Extract the [x, y] coordinate from the center of the cell holding the provided text.  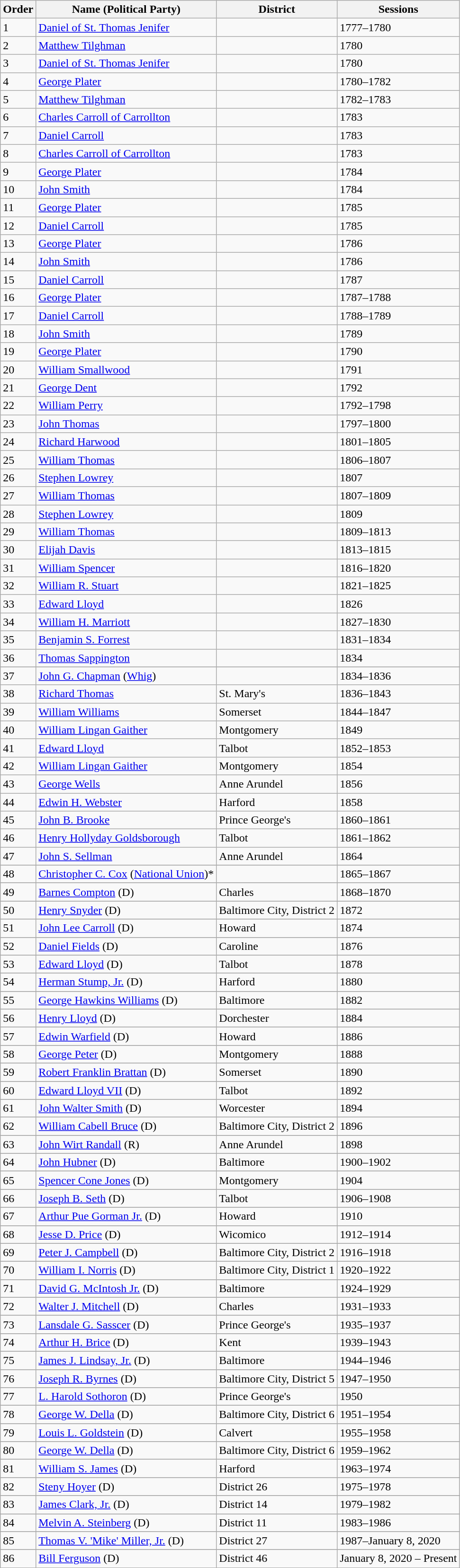
47 [18, 856]
1892 [398, 1090]
1947–1950 [398, 1379]
Arthur Pue Gorman Jr. (D) [126, 1216]
3 [18, 63]
1896 [398, 1126]
36 [18, 658]
1890 [398, 1072]
1963–1974 [398, 1469]
1987–January 8, 2020 [398, 1541]
10 [18, 189]
43 [18, 784]
75 [18, 1360]
7 [18, 135]
David G. McIntosh Jr. (D) [126, 1288]
51 [18, 928]
District 27 [277, 1541]
John Wirt Randall (R) [126, 1144]
78 [18, 1415]
74 [18, 1342]
Daniel Fields (D) [126, 946]
Barnes Compton (D) [126, 892]
1888 [398, 1054]
60 [18, 1090]
1807–1809 [398, 496]
1788–1789 [398, 316]
34 [18, 622]
1801–1805 [398, 442]
Christopher C. Cox (National Union)* [126, 874]
72 [18, 1306]
1826 [398, 604]
1807 [398, 478]
Caroline [277, 946]
15 [18, 280]
Louis L. Goldstein (D) [126, 1433]
30 [18, 550]
1894 [398, 1108]
William H. Marriott [126, 622]
Lansdale G. Sasscer (D) [126, 1324]
67 [18, 1216]
17 [18, 316]
28 [18, 514]
Richard Thomas [126, 694]
Arthur H. Brice (D) [126, 1342]
1816–1820 [398, 568]
1979–1982 [398, 1505]
1872 [398, 910]
25 [18, 460]
1950 [398, 1397]
1865–1867 [398, 874]
William Spencer [126, 568]
Joseph R. Byrnes (D) [126, 1379]
George Hawkins Williams (D) [126, 1000]
1806–1807 [398, 460]
35 [18, 640]
1886 [398, 1036]
1787 [398, 280]
1809 [398, 514]
Calvert [277, 1433]
29 [18, 532]
77 [18, 1397]
81 [18, 1469]
John B. Brooke [126, 820]
Steny Hoyer (D) [126, 1487]
1792–1798 [398, 406]
1874 [398, 928]
Henry Snyder (D) [126, 910]
1983–1986 [398, 1523]
Edward Lloyd VII (D) [126, 1090]
18 [18, 334]
46 [18, 838]
71 [18, 1288]
9 [18, 171]
23 [18, 424]
1787–1788 [398, 298]
1809–1813 [398, 532]
1834 [398, 658]
Order [18, 9]
76 [18, 1379]
85 [18, 1541]
37 [18, 676]
District 11 [277, 1523]
59 [18, 1072]
1955–1958 [398, 1433]
65 [18, 1180]
Herman Stump, Jr. (D) [126, 982]
William R. Stuart [126, 586]
Baltimore City, District 5 [277, 1379]
11 [18, 207]
Elijah Davis [126, 550]
1924–1929 [398, 1288]
Robert Franklin Brattan (D) [126, 1072]
6 [18, 117]
66 [18, 1198]
41 [18, 748]
William Smallwood [126, 370]
1864 [398, 856]
84 [18, 1523]
January 8, 2020 – Present [398, 1559]
83 [18, 1505]
82 [18, 1487]
Bill Ferguson (D) [126, 1559]
13 [18, 244]
Kent [277, 1342]
1916–1918 [398, 1252]
Melvin A. Steinberg (D) [126, 1523]
1 [18, 27]
Henry Lloyd (D) [126, 1018]
64 [18, 1162]
33 [18, 604]
John G. Chapman (Whig) [126, 676]
49 [18, 892]
1975–1978 [398, 1487]
John Walter Smith (D) [126, 1108]
1904 [398, 1180]
31 [18, 568]
Wicomico [277, 1234]
1854 [398, 766]
58 [18, 1054]
Joseph B. Seth (D) [126, 1198]
44 [18, 802]
80 [18, 1451]
5 [18, 99]
70 [18, 1270]
William I. Norris (D) [126, 1270]
86 [18, 1559]
William S. James (D) [126, 1469]
1931–1933 [398, 1306]
26 [18, 478]
22 [18, 406]
Edward Lloyd (D) [126, 964]
1898 [398, 1144]
55 [18, 1000]
1882 [398, 1000]
District 14 [277, 1505]
1876 [398, 946]
40 [18, 730]
27 [18, 496]
Spencer Cone Jones (D) [126, 1180]
1836–1843 [398, 694]
Thomas Sappington [126, 658]
53 [18, 964]
Thomas V. 'Mike' Miller, Jr. (D) [126, 1541]
61 [18, 1108]
L. Harold Sothoron (D) [126, 1397]
Edwin H. Webster [126, 802]
Peter J. Campbell (D) [126, 1252]
1856 [398, 784]
St. Mary's [277, 694]
38 [18, 694]
James Clark, Jr. (D) [126, 1505]
63 [18, 1144]
1912–1914 [398, 1234]
1831–1834 [398, 640]
1868–1870 [398, 892]
1780–1782 [398, 81]
52 [18, 946]
1790 [398, 352]
1789 [398, 334]
48 [18, 874]
1906–1908 [398, 1198]
Worcester [277, 1108]
1880 [398, 982]
1878 [398, 964]
56 [18, 1018]
Benjamin S. Forrest [126, 640]
1849 [398, 730]
1797–1800 [398, 424]
16 [18, 298]
68 [18, 1234]
John Lee Carroll (D) [126, 928]
1813–1815 [398, 550]
1900–1902 [398, 1162]
George Wells [126, 784]
73 [18, 1324]
1858 [398, 802]
42 [18, 766]
1951–1954 [398, 1415]
William Williams [126, 712]
1827–1830 [398, 622]
Richard Harwood [126, 442]
1791 [398, 370]
1861–1862 [398, 838]
George Peter (D) [126, 1054]
12 [18, 226]
John Thomas [126, 424]
24 [18, 442]
79 [18, 1433]
57 [18, 1036]
District 26 [277, 1487]
1792 [398, 388]
1884 [398, 1018]
50 [18, 910]
Edwin Warfield (D) [126, 1036]
William Cabell Bruce (D) [126, 1126]
Walter J. Mitchell (D) [126, 1306]
1844–1847 [398, 712]
Baltimore City, District 1 [277, 1270]
District [277, 9]
1821–1825 [398, 586]
1920–1922 [398, 1270]
19 [18, 352]
8 [18, 153]
21 [18, 388]
4 [18, 81]
69 [18, 1252]
1939–1943 [398, 1342]
14 [18, 262]
District 46 [277, 1559]
39 [18, 712]
John S. Sellman [126, 856]
1852–1853 [398, 748]
1935–1937 [398, 1324]
William Perry [126, 406]
1944–1946 [398, 1360]
Jesse D. Price (D) [126, 1234]
1860–1861 [398, 820]
George Dent [126, 388]
Sessions [398, 9]
62 [18, 1126]
1910 [398, 1216]
32 [18, 586]
45 [18, 820]
Dorchester [277, 1018]
John Hubner (D) [126, 1162]
54 [18, 982]
James J. Lindsay, Jr. (D) [126, 1360]
Name (Political Party) [126, 9]
Henry Hollyday Goldsborough [126, 838]
2 [18, 45]
1834–1836 [398, 676]
1782–1783 [398, 99]
1959–1962 [398, 1451]
1777–1780 [398, 27]
20 [18, 370]
